Return [x, y] of the center of cell containing provided text 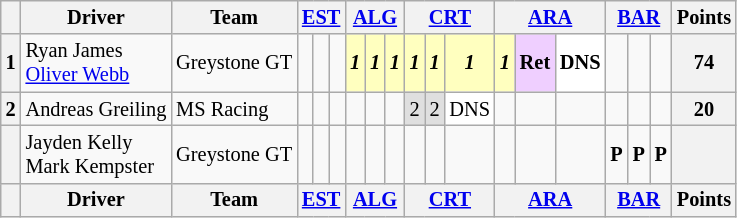
Andreas Greiling [96, 109]
Ret [535, 63]
20 [704, 109]
MS Racing [234, 109]
Ryan James Oliver Webb [96, 63]
Jayden Kelly Mark Kempster [96, 154]
74 [704, 63]
